From the cell containing the given text, extract its center point as (x, y) coordinate. 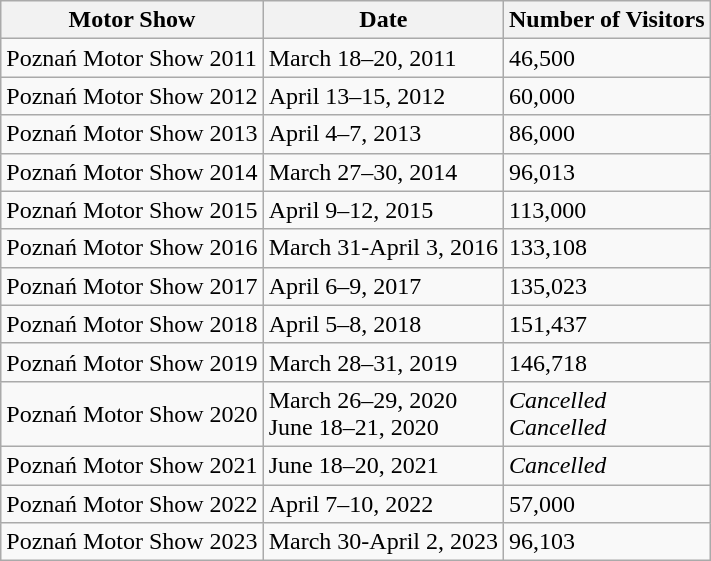
Poznań Motor Show 2018 (132, 324)
March 31-April 3, 2016 (383, 248)
46,500 (608, 58)
113,000 (608, 210)
57,000 (608, 503)
96,013 (608, 172)
Poznań Motor Show 2016 (132, 248)
Poznań Motor Show 2012 (132, 96)
April 9–12, 2015 (383, 210)
April 13–15, 2012 (383, 96)
60,000 (608, 96)
April 6–9, 2017 (383, 286)
Number of Visitors (608, 20)
133,108 (608, 248)
March 18–20, 2011 (383, 58)
Date (383, 20)
86,000 (608, 134)
Poznań Motor Show 2021 (132, 465)
Poznań Motor Show 2019 (132, 362)
April 4–7, 2013 (383, 134)
Poznań Motor Show 2014 (132, 172)
March 26–29, 2020June 18–21, 2020 (383, 414)
Poznań Motor Show 2020 (132, 414)
April 7–10, 2022 (383, 503)
March 28–31, 2019 (383, 362)
April 5–8, 2018 (383, 324)
June 18–20, 2021 (383, 465)
CancelledCancelled (608, 414)
151,437 (608, 324)
March 27–30, 2014 (383, 172)
Poznań Motor Show 2013 (132, 134)
Poznań Motor Show 2023 (132, 542)
Motor Show (132, 20)
March 30-April 2, 2023 (383, 542)
Poznań Motor Show 2011 (132, 58)
96,103 (608, 542)
135,023 (608, 286)
146,718 (608, 362)
Poznań Motor Show 2022 (132, 503)
Poznań Motor Show 2017 (132, 286)
Poznań Motor Show 2015 (132, 210)
Cancelled (608, 465)
